Search for the cell housing the specified text and yield its (X, Y) center coordinate. 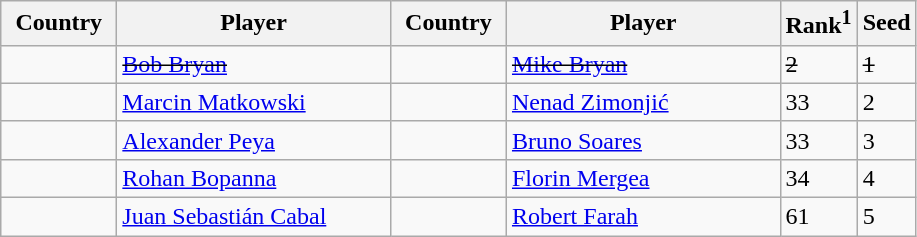
Nenad Zimonjić (643, 102)
Seed (886, 24)
Marcin Matkowski (254, 102)
Rank1 (818, 24)
5 (886, 217)
Rohan Bopanna (254, 178)
3 (886, 140)
Mike Bryan (643, 64)
Bob Bryan (254, 64)
1 (886, 64)
Alexander Peya (254, 140)
Juan Sebastián Cabal (254, 217)
61 (818, 217)
Florin Mergea (643, 178)
Robert Farah (643, 217)
Bruno Soares (643, 140)
34 (818, 178)
4 (886, 178)
